Locate the cell with the specified text and output its (x, y) center coordinate. 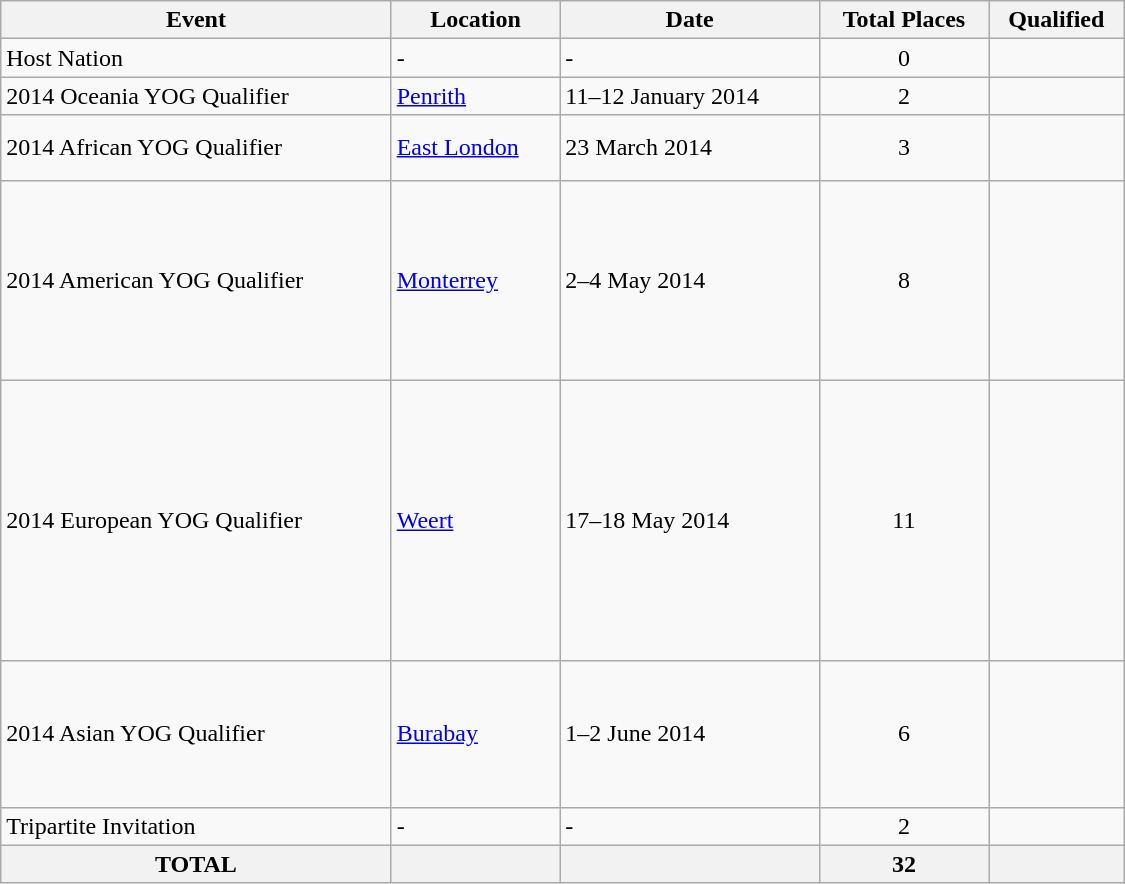
East London (476, 148)
17–18 May 2014 (690, 520)
Qualified (1056, 20)
Tripartite Invitation (196, 826)
2014 Oceania YOG Qualifier (196, 96)
2014 Asian YOG Qualifier (196, 734)
32 (904, 864)
11 (904, 520)
Monterrey (476, 280)
Total Places (904, 20)
Weert (476, 520)
6 (904, 734)
TOTAL (196, 864)
Location (476, 20)
1–2 June 2014 (690, 734)
2–4 May 2014 (690, 280)
8 (904, 280)
Host Nation (196, 58)
2014 African YOG Qualifier (196, 148)
Event (196, 20)
3 (904, 148)
Date (690, 20)
0 (904, 58)
Penrith (476, 96)
11–12 January 2014 (690, 96)
2014 European YOG Qualifier (196, 520)
2014 American YOG Qualifier (196, 280)
23 March 2014 (690, 148)
Burabay (476, 734)
